Determine the [x, y] coordinate at the center of the cell enclosing the given text.  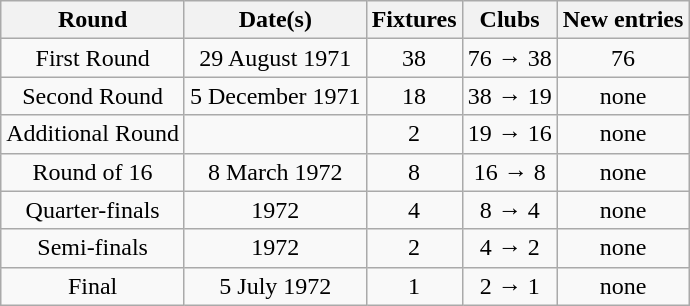
4 → 2 [510, 248]
8 → 4 [510, 210]
2 → 1 [510, 286]
76 → 38 [510, 58]
18 [414, 96]
16 → 8 [510, 172]
29 August 1971 [275, 58]
First Round [93, 58]
Quarter-finals [93, 210]
1 [414, 286]
Final [93, 286]
38 → 19 [510, 96]
Date(s) [275, 20]
4 [414, 210]
8 [414, 172]
5 July 1972 [275, 286]
New entries [623, 20]
Semi-finals [93, 248]
5 December 1971 [275, 96]
Second Round [93, 96]
Round of 16 [93, 172]
Round [93, 20]
Additional Round [93, 134]
Clubs [510, 20]
8 March 1972 [275, 172]
38 [414, 58]
76 [623, 58]
Fixtures [414, 20]
19 → 16 [510, 134]
